Scan for the cell matching the given text and deliver its [x, y] coordinate at center. 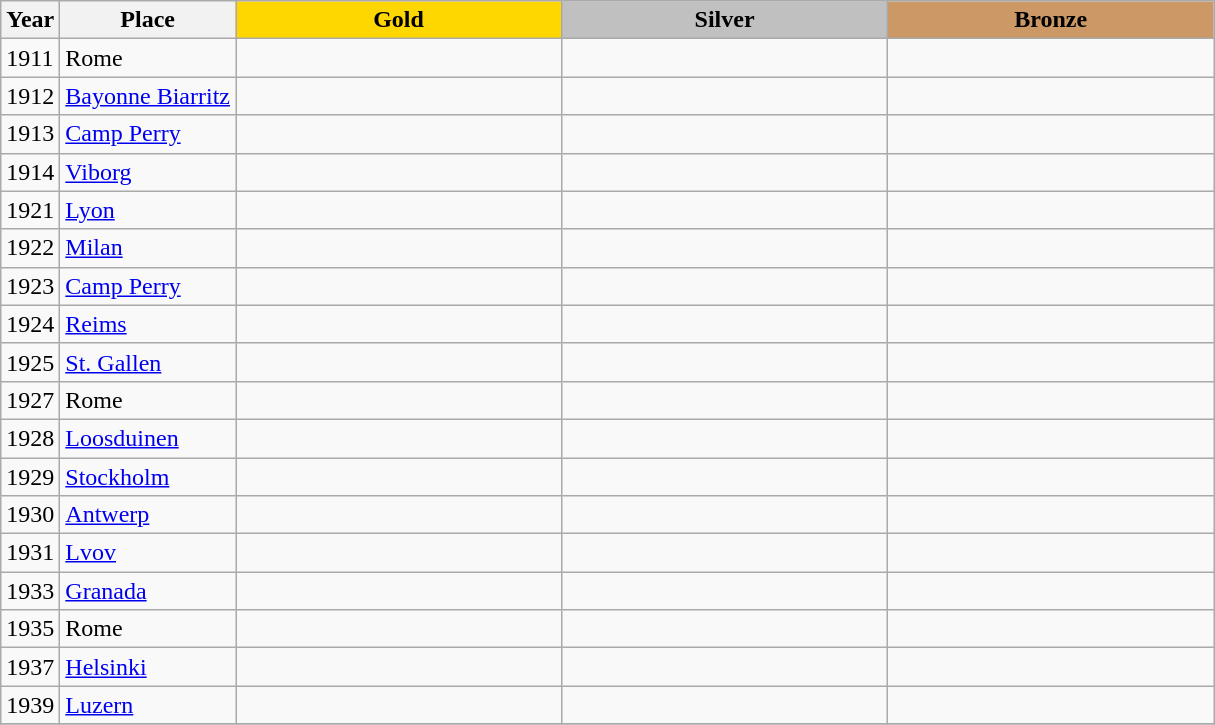
1933 [30, 591]
1914 [30, 172]
1925 [30, 362]
1935 [30, 629]
Loosduinen [148, 438]
Lyon [148, 210]
Bayonne Biarritz [148, 96]
1911 [30, 58]
Place [148, 20]
1928 [30, 438]
1937 [30, 667]
1913 [30, 134]
1922 [30, 248]
Milan [148, 248]
Stockholm [148, 477]
Helsinki [148, 667]
1931 [30, 553]
Lvov [148, 553]
1929 [30, 477]
Silver [725, 20]
Bronze [1051, 20]
Granada [148, 591]
1939 [30, 705]
1930 [30, 515]
Year [30, 20]
Viborg [148, 172]
1924 [30, 324]
1927 [30, 400]
Antwerp [148, 515]
Luzern [148, 705]
St. Gallen [148, 362]
Reims [148, 324]
Gold [399, 20]
1923 [30, 286]
1912 [30, 96]
1921 [30, 210]
